Search for the cell housing the specified text and yield its (X, Y) center coordinate. 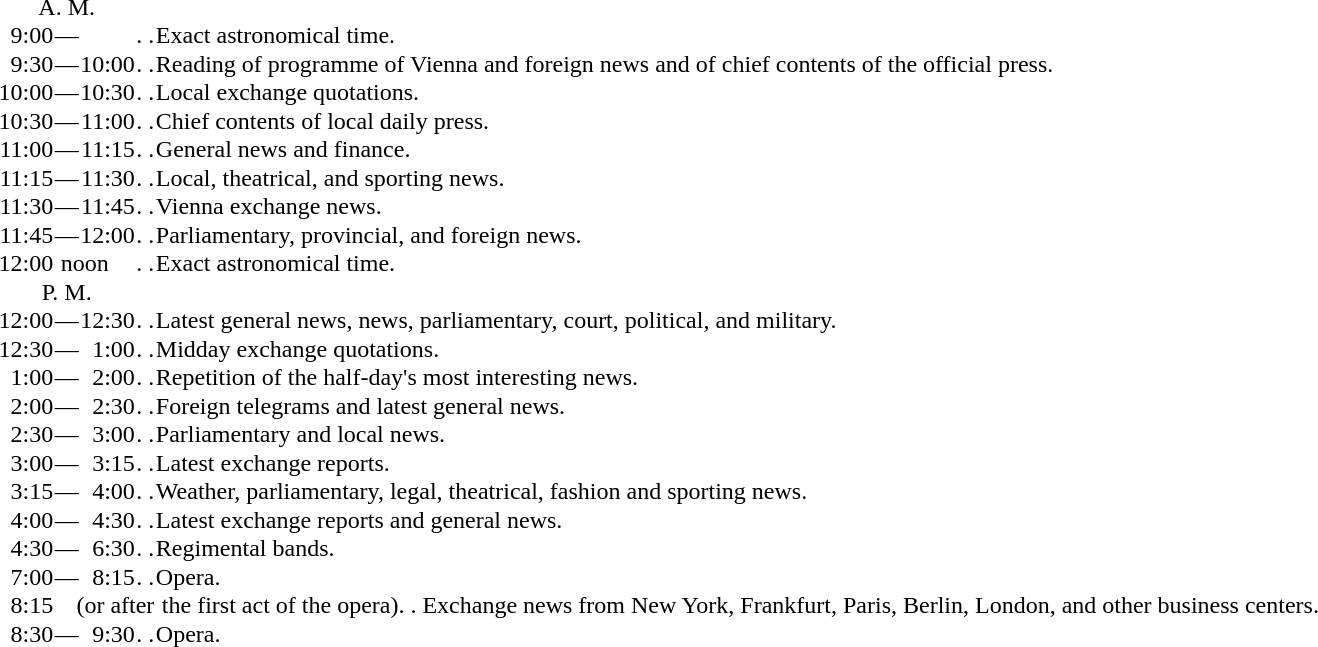
4:30 (108, 520)
11:30 (108, 178)
2:30 (108, 406)
8:15 (108, 578)
9:30 (108, 634)
(or after (105, 606)
10:00 (108, 64)
2:00 (108, 378)
10:30 (108, 92)
11:15 (108, 150)
3:00 (108, 434)
6:30 (108, 548)
12:30 (108, 320)
4:00 (108, 492)
11:00 (108, 122)
11:45 (108, 206)
3:15 (108, 464)
12:00 (108, 236)
noon (95, 264)
1:00 (108, 350)
